Scan for the cell matching the given text and deliver its [x, y] coordinate at center. 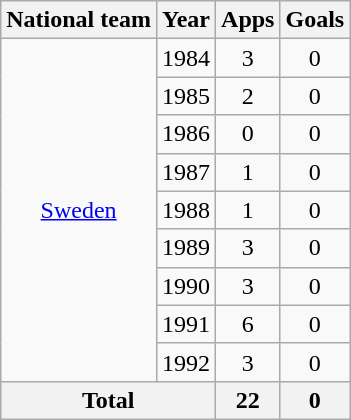
1985 [186, 96]
1984 [186, 58]
1987 [186, 172]
Sweden [79, 210]
6 [248, 324]
Year [186, 20]
Goals [315, 20]
National team [79, 20]
1989 [186, 248]
1986 [186, 134]
Total [108, 400]
1991 [186, 324]
1990 [186, 286]
2 [248, 96]
1988 [186, 210]
Apps [248, 20]
22 [248, 400]
1992 [186, 362]
